Return (X, Y) of the center of cell containing provided text 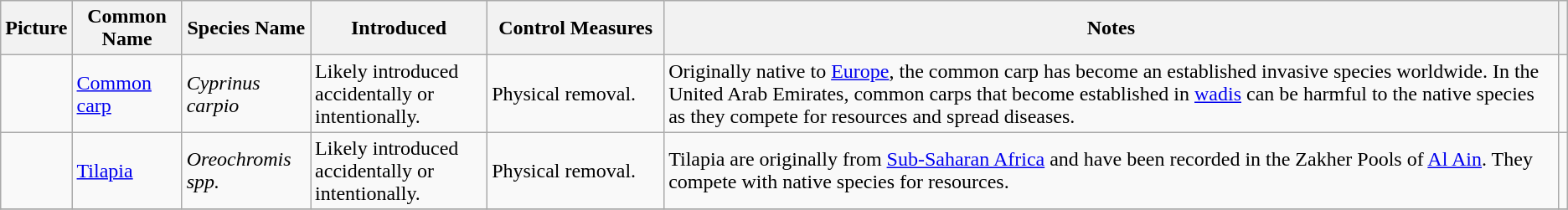
Control Measures (576, 28)
Common Name (127, 28)
Tilapia (127, 171)
Picture (37, 28)
Tilapia are originally from Sub-Saharan Africa and have been recorded in the Zakher Pools of Al Ain. They compete with native species for resources. (1112, 171)
Species Name (246, 28)
Notes (1112, 28)
Common carp (127, 94)
Oreochromis spp. (246, 171)
Introduced (399, 28)
Cyprinus carpio (246, 94)
